Capture the cell that displays the provided text and extract its (X, Y) central coordinate. 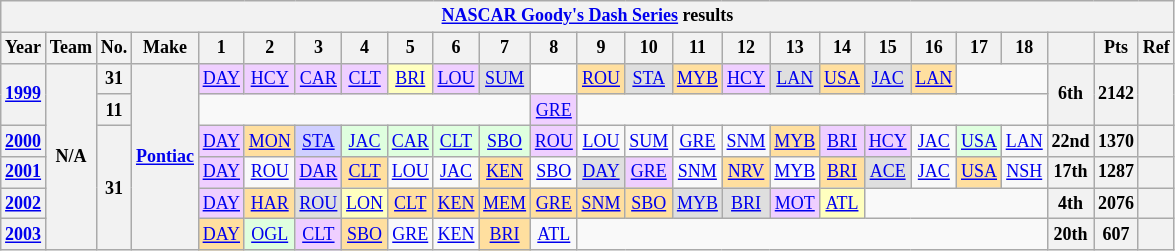
HAR (270, 204)
N/A (70, 156)
1 (221, 48)
22nd (1070, 140)
OGL (270, 234)
Make (166, 48)
15 (888, 48)
2002 (24, 204)
2001 (24, 172)
LON (365, 204)
8 (554, 48)
Pontiac (166, 156)
6 (456, 48)
10 (649, 48)
6th (1070, 94)
14 (842, 48)
17 (980, 48)
NRV (746, 172)
1999 (24, 94)
No. (114, 48)
7 (505, 48)
MOT (795, 204)
4th (1070, 204)
1287 (1116, 172)
Team (70, 48)
1370 (1116, 140)
17th (1070, 172)
NSH (1024, 172)
Ref (1156, 48)
3 (318, 48)
MEM (505, 204)
2142 (1116, 94)
Pts (1116, 48)
ACE (888, 172)
5 (410, 48)
16 (934, 48)
20th (1070, 234)
2000 (24, 140)
2 (270, 48)
2076 (1116, 204)
DAR (318, 172)
18 (1024, 48)
12 (746, 48)
Year (24, 48)
2003 (24, 234)
607 (1116, 234)
NASCAR Goody's Dash Series results (588, 16)
MON (270, 140)
4 (365, 48)
9 (601, 48)
13 (795, 48)
